Identify which cell holds the provided text, then report its (X, Y) central coordinate. 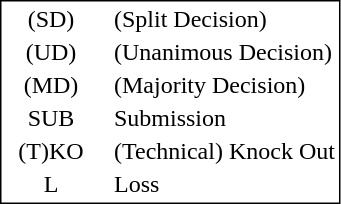
(SD) (50, 19)
SUB (50, 119)
(Majority Decision) (224, 85)
(Split Decision) (224, 19)
(MD) (50, 85)
(Technical) Knock Out (224, 151)
L (50, 185)
(Unanimous Decision) (224, 53)
(UD) (50, 53)
Submission (224, 119)
(T)KO (50, 151)
Loss (224, 185)
